Determine the [x, y] coordinate at the center of the cell enclosing the given text.  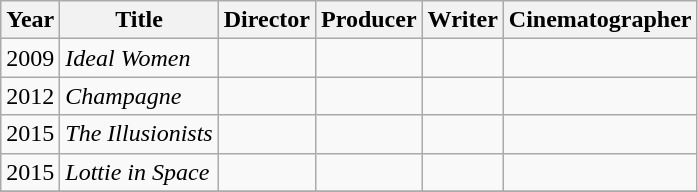
Ideal Women [139, 58]
2009 [30, 58]
Title [139, 20]
Year [30, 20]
The Illusionists [139, 134]
Director [266, 20]
2012 [30, 96]
Writer [462, 20]
Producer [368, 20]
Champagne [139, 96]
Cinematographer [600, 20]
Lottie in Space [139, 172]
